Return the [X, Y] coordinate for the center point of the cell that contains the specified text.  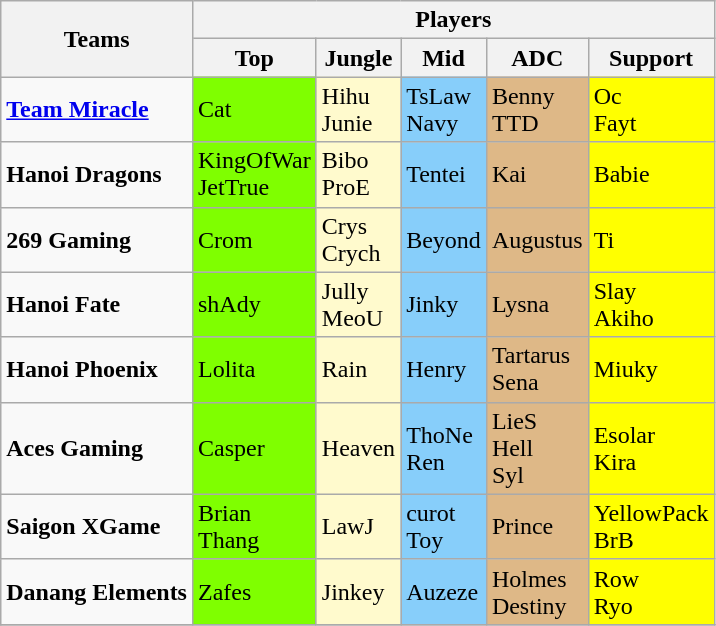
Henry [444, 370]
Rain [358, 370]
Ti [651, 240]
Benny TTD [537, 110]
Teams [97, 39]
Hanoi Dragons [97, 174]
Tentei [444, 174]
Cat [254, 110]
Team Miracle [97, 110]
ThoNe Ren [444, 448]
Support [651, 58]
Danang Elements [97, 592]
Top [254, 58]
YellowPack BrB [651, 526]
TsLaw Navy [444, 110]
Oc Fayt [651, 110]
Beyond [444, 240]
Miuky [651, 370]
Tartarus Sena [537, 370]
Jinkey [358, 592]
LieS Hell Syl [537, 448]
Jinky [444, 304]
Jully MeoU [358, 304]
Zafes [254, 592]
Row Ryo [651, 592]
Auzeze [444, 592]
269 Gaming [97, 240]
Hanoi Fate [97, 304]
Heaven [358, 448]
Kai [537, 174]
Slay Akiho [651, 304]
Bibo ProE [358, 174]
Crys Crych [358, 240]
Babie [651, 174]
Players [453, 20]
Mid [444, 58]
LawJ [358, 526]
Prince [537, 526]
Lolita [254, 370]
Lysna [537, 304]
ADC [537, 58]
Saigon XGame [97, 526]
Esolar Kira [651, 448]
shAdy [254, 304]
Hanoi Phoenix [97, 370]
Augustus [537, 240]
Crom [254, 240]
Jungle [358, 58]
Casper [254, 448]
Brian Thang [254, 526]
Holmes Destiny [537, 592]
KingOfWar JetTrue [254, 174]
Hihu Junie [358, 110]
curot Toy [444, 526]
Aces Gaming [97, 448]
